Return the [X, Y] coordinate for the center point of the cell that contains the specified text.  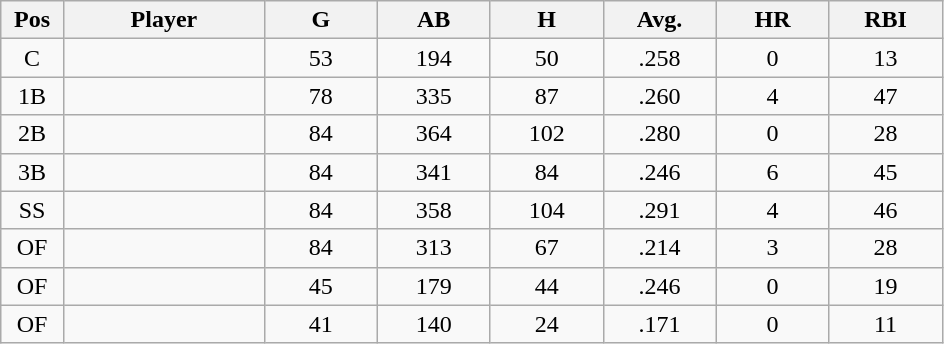
6 [772, 172]
3 [772, 248]
104 [546, 210]
.291 [660, 210]
AB [434, 20]
2B [32, 134]
SS [32, 210]
53 [320, 58]
78 [320, 96]
313 [434, 248]
87 [546, 96]
358 [434, 210]
.214 [660, 248]
11 [886, 324]
194 [434, 58]
Pos [32, 20]
19 [886, 286]
HR [772, 20]
50 [546, 58]
24 [546, 324]
13 [886, 58]
341 [434, 172]
.171 [660, 324]
.260 [660, 96]
G [320, 20]
364 [434, 134]
179 [434, 286]
RBI [886, 20]
140 [434, 324]
44 [546, 286]
3B [32, 172]
Player [164, 20]
102 [546, 134]
C [32, 58]
H [546, 20]
.258 [660, 58]
41 [320, 324]
.280 [660, 134]
46 [886, 210]
Avg. [660, 20]
335 [434, 96]
67 [546, 248]
47 [886, 96]
1B [32, 96]
